Detect which cell encompasses the target text, then output its (X, Y) center coordinate. 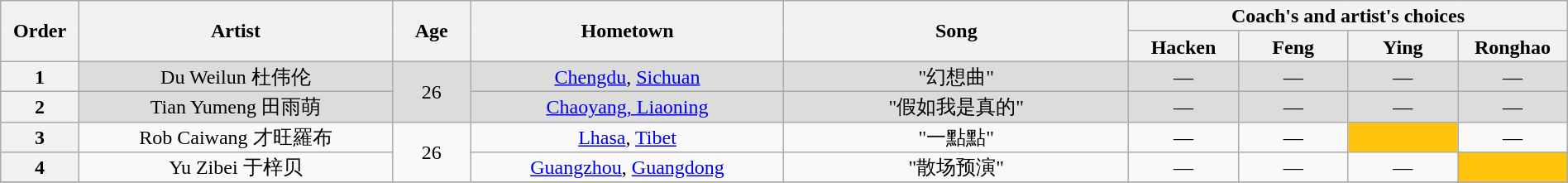
3 (40, 137)
Yu Zibei 于梓贝 (235, 167)
Artist (235, 31)
Guangzhou, Guangdong (627, 167)
Order (40, 31)
"一點點" (956, 137)
Tian Yumeng 田雨萌 (235, 106)
"散场预演" (956, 167)
Ying (1403, 46)
Chaoyang, Liaoning (627, 106)
Rob Caiwang 才旺羅布 (235, 137)
Chengdu, Sichuan (627, 76)
Ronghao (1513, 46)
Coach's and artist's choices (1348, 17)
Du Weilun 杜伟伦 (235, 76)
Feng (1293, 46)
Lhasa, Tibet (627, 137)
Hacken (1184, 46)
2 (40, 106)
Age (432, 31)
Song (956, 31)
"假如我是真的" (956, 106)
4 (40, 167)
1 (40, 76)
Hometown (627, 31)
"幻想曲" (956, 76)
